Scan for the cell matching the given text and deliver its [X, Y] coordinate at center. 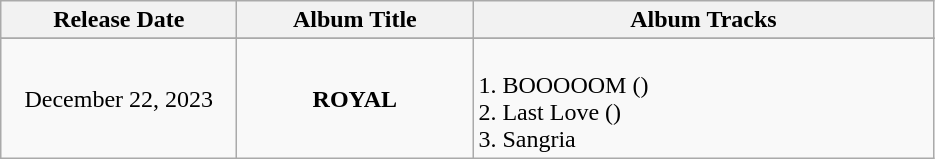
Album Tracks [704, 20]
ROYAL [355, 98]
Album Title [355, 20]
1. BOOOOOM () 2. Last Love () 3. Sangria [704, 98]
December 22, 2023 [119, 98]
Release Date [119, 20]
